Provide the (X, Y) coordinate of the cell's center where the given text is located.  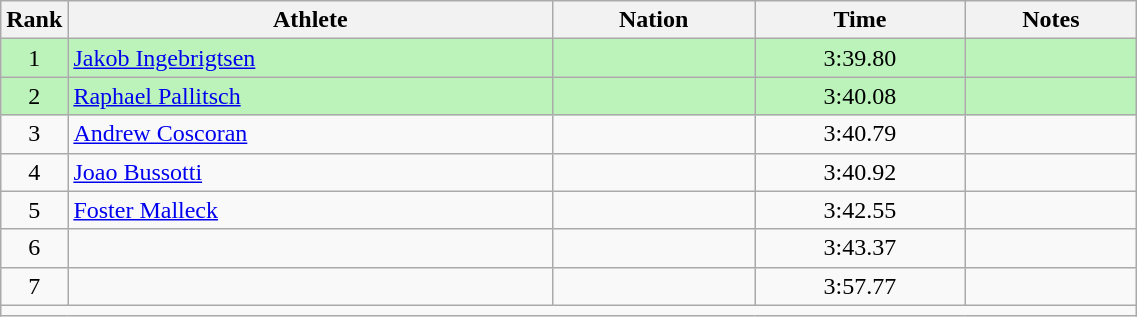
5 (34, 210)
Rank (34, 20)
Foster Malleck (310, 210)
3:39.80 (860, 58)
Jakob Ingebrigtsen (310, 58)
Athlete (310, 20)
6 (34, 248)
Notes (1051, 20)
3:42.55 (860, 210)
Andrew Coscoran (310, 134)
3 (34, 134)
Joao Bussotti (310, 172)
2 (34, 96)
1 (34, 58)
3:40.79 (860, 134)
4 (34, 172)
Time (860, 20)
3:43.37 (860, 248)
7 (34, 286)
Raphael Pallitsch (310, 96)
Nation (654, 20)
3:40.08 (860, 96)
3:57.77 (860, 286)
3:40.92 (860, 172)
